Capture the cell that displays the provided text and extract its [X, Y] central coordinate. 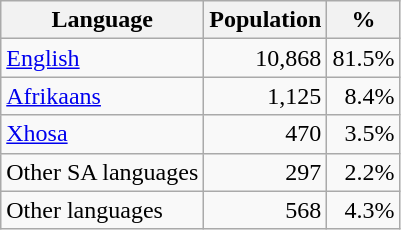
470 [266, 134]
2.2% [364, 172]
Afrikaans [102, 96]
% [364, 20]
4.3% [364, 210]
568 [266, 210]
English [102, 58]
Population [266, 20]
81.5% [364, 58]
3.5% [364, 134]
Other SA languages [102, 172]
10,868 [266, 58]
Language [102, 20]
1,125 [266, 96]
Xhosa [102, 134]
297 [266, 172]
8.4% [364, 96]
Other languages [102, 210]
